Find where the given text appears and provide that cell's center as [x, y] coordinate. 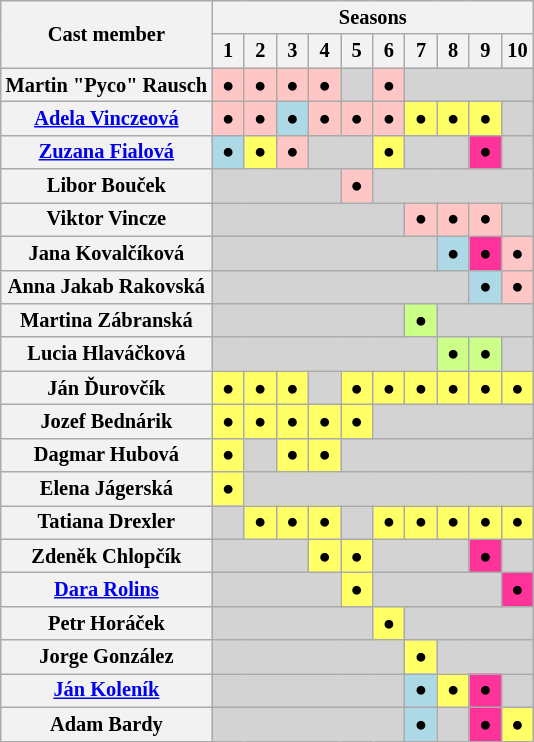
Jana Kovalčíková [106, 253]
Anna Jakab Rakovská [106, 287]
Jorge González [106, 657]
Jozef Bednárik [106, 421]
6 [389, 51]
Martin "Pyco" Rausch [106, 85]
8 [453, 51]
4 [324, 51]
Ján Koleník [106, 690]
2 [260, 51]
Dara Rolins [106, 589]
Petr Horáček [106, 623]
Martina Zábranská [106, 320]
10 [517, 51]
1 [228, 51]
9 [485, 51]
Elena Jágerská [106, 489]
5 [357, 51]
Tatiana Drexler [106, 522]
Cast member [106, 34]
Libor Bouček [106, 186]
Ján Ďurovčík [106, 388]
Zdeněk Chlopčík [106, 556]
Adela Vinczeová [106, 118]
3 [292, 51]
Seasons [373, 17]
Lucia Hlaváčková [106, 354]
Dagmar Hubová [106, 455]
7 [421, 51]
Viktor Vincze [106, 219]
Zuzana Fialová [106, 152]
Adam Bardy [106, 724]
